Scan for the cell matching the given text and deliver its (X, Y) coordinate at center. 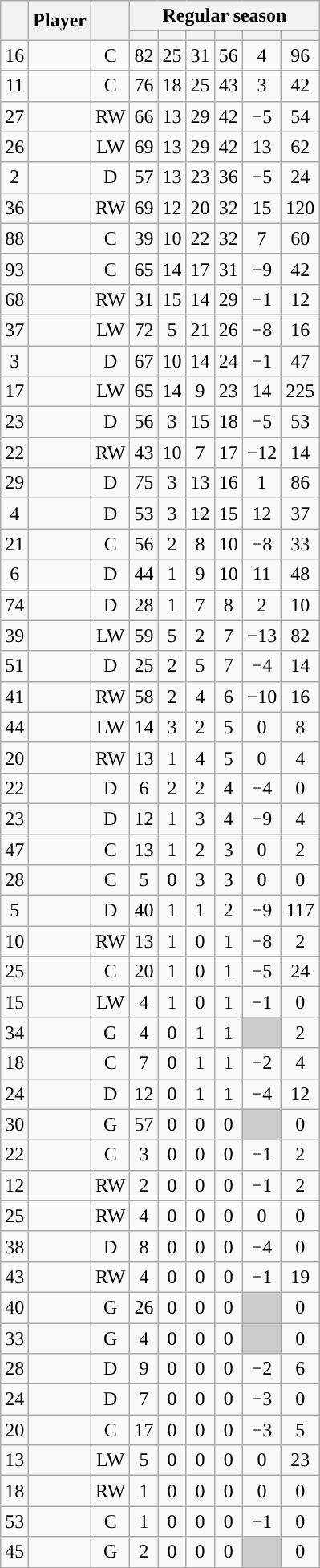
54 (300, 116)
120 (300, 208)
19 (300, 1277)
67 (144, 360)
−10 (261, 697)
86 (300, 483)
88 (14, 238)
225 (300, 392)
58 (144, 697)
51 (14, 666)
72 (144, 330)
38 (14, 1246)
68 (14, 299)
−12 (261, 453)
93 (14, 269)
75 (144, 483)
34 (14, 1033)
48 (300, 575)
41 (14, 697)
66 (144, 116)
96 (300, 55)
60 (300, 238)
Regular season (225, 16)
76 (144, 86)
27 (14, 116)
62 (300, 147)
45 (14, 1552)
30 (14, 1124)
74 (14, 605)
Player (60, 21)
−13 (261, 636)
59 (144, 636)
117 (300, 911)
